Capture the cell that displays the provided text and extract its [x, y] central coordinate. 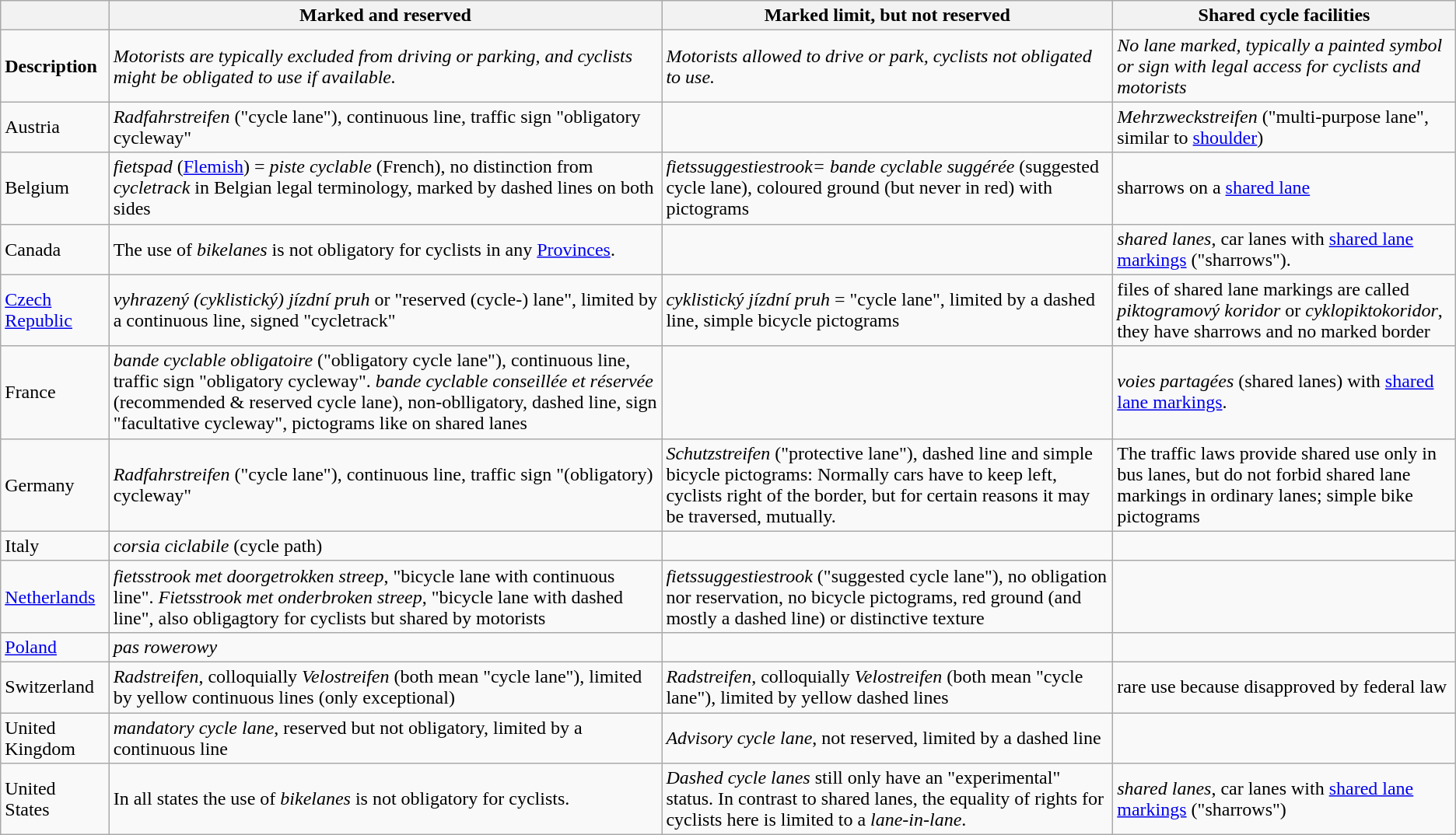
sharrows on a shared lane [1285, 188]
No lane marked, typically a painted symbol or sign with legal access for cyclists and motorists [1285, 66]
Czech Republic [54, 310]
pas rowerowy [386, 647]
corsia ciclabile (cycle path) [386, 546]
Shared cycle facilities [1285, 16]
Netherlands [54, 596]
cyklistický jízdní pruh = "cycle lane", limited by a dashed line, simple bicycle pictograms [887, 310]
Mehrzweckstreifen ("multi-purpose lane", similar to shoulder) [1285, 128]
The traffic laws provide shared use only in bus lanes, but do not forbid shared lane markings in ordinary lanes; simple bike pictograms [1285, 485]
United Kingdom [54, 737]
shared lanes, car lanes with shared lane markings ("sharrows") [1285, 799]
Motorists are typically excluded from driving or parking, and cyclists might be obligated to use if available. [386, 66]
Italy [54, 546]
fietssuggestiestrook= bande cyclable suggérée (suggested cycle lane), coloured ground (but never in red) with pictograms [887, 188]
shared lanes, car lanes with shared lane markings ("sharrows"). [1285, 249]
Austria [54, 128]
Radstreifen, colloquially Velostreifen (both mean "cycle lane"), limited by yellow dashed lines [887, 687]
France [54, 392]
Radfahrstreifen ("cycle lane"), continuous line, traffic sign "(obligatory) cycleway" [386, 485]
rare use because disapproved by federal law [1285, 687]
In all states the use of bikelanes is not obligatory for cyclists. [386, 799]
Radstreifen, colloquially Velostreifen (both mean "cycle lane"), limited by yellow continuous lines (only exceptional) [386, 687]
voies partagées (shared lanes) with shared lane markings. [1285, 392]
Poland [54, 647]
Germany [54, 485]
Switzerland [54, 687]
mandatory cycle lane, reserved but not obligatory, limited by a continuous line [386, 737]
Advisory cycle lane, not reserved, limited by a dashed line [887, 737]
vyhrazený (cyklistický) jízdní pruh or "reserved (cycle-) lane", limited by a continuous line, signed "cycletrack" [386, 310]
Description [54, 66]
Motorists allowed to drive or park, cyclists not obligated to use. [887, 66]
Radfahrstreifen ("cycle lane"), continuous line, traffic sign "obligatory cycleway" [386, 128]
The use of bikelanes is not obligatory for cyclists in any Provinces. [386, 249]
fietspad (Flemish) = piste cyclable (French), no distinction from cycletrack in Belgian legal terminology, marked by dashed lines on both sides [386, 188]
United States [54, 799]
files of shared lane markings are called piktogramový koridor or cyklopiktokoridor, they have sharrows and no marked border [1285, 310]
Marked and reserved [386, 16]
Belgium [54, 188]
Marked limit, but not reserved [887, 16]
Canada [54, 249]
